Capture the cell that displays the provided text and extract its [x, y] central coordinate. 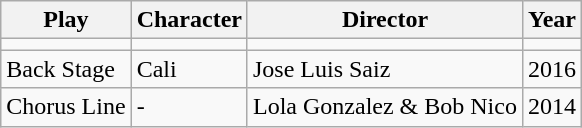
Back Stage [66, 69]
Cali [189, 69]
Lola Gonzalez & Bob Nico [384, 107]
2014 [552, 107]
Year [552, 20]
Character [189, 20]
Play [66, 20]
Jose Luis Saiz [384, 69]
Director [384, 20]
Chorus Line [66, 107]
2016 [552, 69]
- [189, 107]
